Search for the cell housing the specified text and yield its (X, Y) center coordinate. 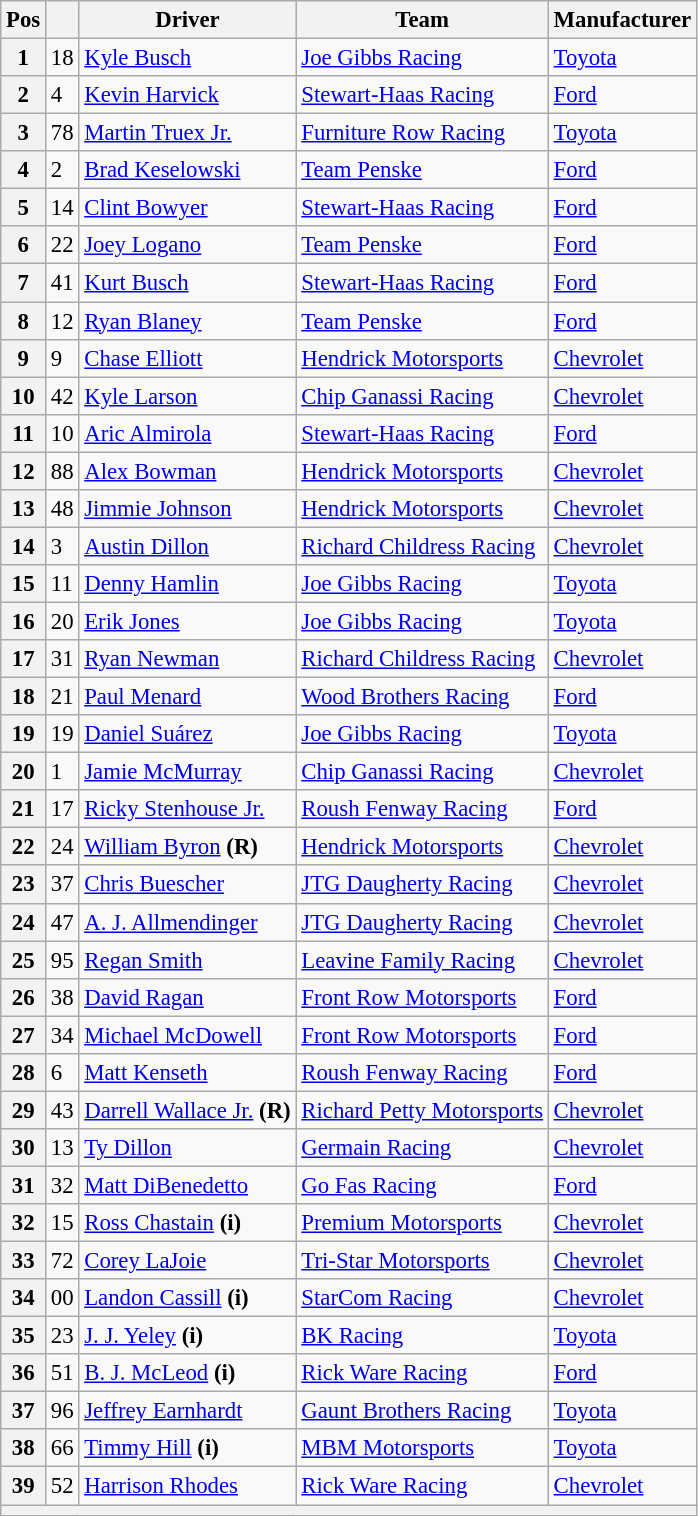
BK Racing (422, 1336)
Wood Brothers Racing (422, 697)
Aric Almirola (188, 433)
5 (24, 208)
Michael McDowell (188, 1035)
Erik Jones (188, 621)
Ryan Newman (188, 659)
Ryan Blaney (188, 321)
Alex Bowman (188, 471)
Landon Cassill (i) (188, 1298)
28 (24, 1073)
B. J. McLeod (i) (188, 1373)
Jamie McMurray (188, 772)
William Byron (R) (188, 847)
25 (24, 960)
39 (24, 1486)
Leavine Family Racing (422, 960)
Jeffrey Earnhardt (188, 1411)
J. J. Yeley (i) (188, 1336)
7 (24, 283)
Matt Kenseth (188, 1073)
MBM Motorsports (422, 1449)
42 (62, 396)
72 (62, 1261)
43 (62, 1110)
Germain Racing (422, 1148)
52 (62, 1486)
Kyle Larson (188, 396)
Regan Smith (188, 960)
16 (24, 621)
Clint Bowyer (188, 208)
David Ragan (188, 997)
Harrison Rhodes (188, 1486)
88 (62, 471)
26 (24, 997)
Corey LaJoie (188, 1261)
Paul Menard (188, 697)
Kyle Busch (188, 58)
48 (62, 509)
36 (24, 1373)
51 (62, 1373)
Gaunt Brothers Racing (422, 1411)
Timmy Hill (i) (188, 1449)
Austin Dillon (188, 546)
Joey Logano (188, 245)
66 (62, 1449)
Ty Dillon (188, 1148)
Chase Elliott (188, 358)
Martin Truex Jr. (188, 133)
Premium Motorsports (422, 1223)
Kevin Harvick (188, 95)
30 (24, 1148)
96 (62, 1411)
Daniel Suárez (188, 734)
41 (62, 283)
Manufacturer (622, 20)
95 (62, 960)
Tri-Star Motorsports (422, 1261)
00 (62, 1298)
StarCom Racing (422, 1298)
Driver (188, 20)
Brad Keselowski (188, 170)
Furniture Row Racing (422, 133)
Go Fas Racing (422, 1185)
35 (24, 1336)
Darrell Wallace Jr. (R) (188, 1110)
Jimmie Johnson (188, 509)
Ricky Stenhouse Jr. (188, 809)
33 (24, 1261)
78 (62, 133)
29 (24, 1110)
A. J. Allmendinger (188, 922)
Kurt Busch (188, 283)
8 (24, 321)
27 (24, 1035)
Pos (24, 20)
Richard Petty Motorsports (422, 1110)
Chris Buescher (188, 885)
Denny Hamlin (188, 584)
Ross Chastain (i) (188, 1223)
Team (422, 20)
Matt DiBenedetto (188, 1185)
47 (62, 922)
